Extract the (x, y) coordinate from the center of the cell holding the provided text.  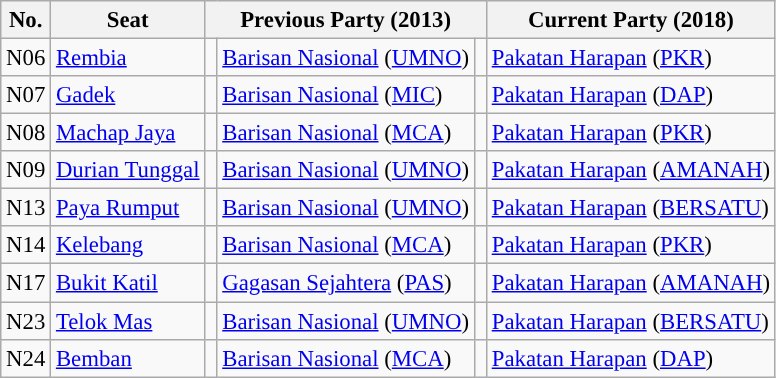
N13 (26, 208)
Bemban (128, 358)
Rembia (128, 58)
N14 (26, 245)
Gagasan Sejahtera (PAS) (346, 283)
Current Party (2018) (630, 20)
N07 (26, 95)
No. (26, 20)
Gadek (128, 95)
N06 (26, 58)
Bukit Katil (128, 283)
N08 (26, 133)
Seat (128, 20)
Machap Jaya (128, 133)
Durian Tunggal (128, 170)
N23 (26, 321)
Paya Rumput (128, 208)
N17 (26, 283)
Previous Party (2013) (346, 20)
Kelebang (128, 245)
N09 (26, 170)
Barisan Nasional (MIC) (346, 95)
Telok Mas (128, 321)
N24 (26, 358)
